Return the [x, y] coordinate for the center point of the cell that contains the specified text.  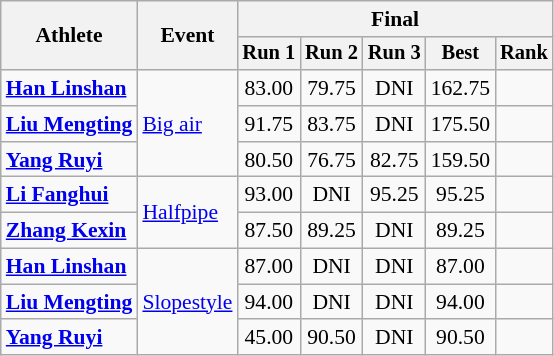
Rank [524, 54]
Run 1 [268, 54]
Athlete [70, 36]
Best [460, 54]
45.00 [268, 338]
Li Fanghui [70, 195]
87.50 [268, 231]
Run 2 [332, 54]
76.75 [332, 160]
162.75 [460, 88]
Zhang Kexin [70, 231]
80.50 [268, 160]
91.75 [268, 124]
Big air [187, 124]
Final [394, 19]
83.00 [268, 88]
159.50 [460, 160]
83.75 [332, 124]
Halfpipe [187, 212]
175.50 [460, 124]
93.00 [268, 195]
82.75 [394, 160]
79.75 [332, 88]
Slopestyle [187, 302]
Run 3 [394, 54]
Event [187, 36]
